Search for the cell housing the specified text and yield its (x, y) center coordinate. 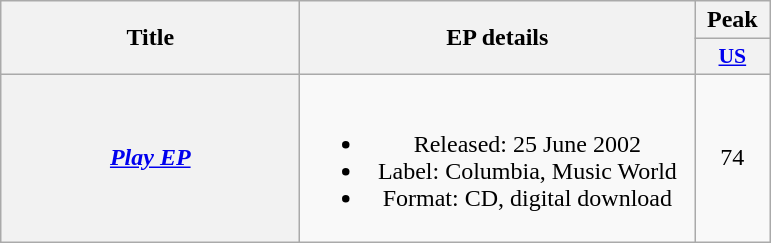
US (732, 57)
Peak (732, 20)
EP details (498, 38)
Play EP (150, 158)
Released: 25 June 2002Label: Columbia, Music WorldFormat: CD, digital download (498, 158)
74 (732, 158)
Title (150, 38)
